Locate the cell with the specified text and output its [X, Y] center coordinate. 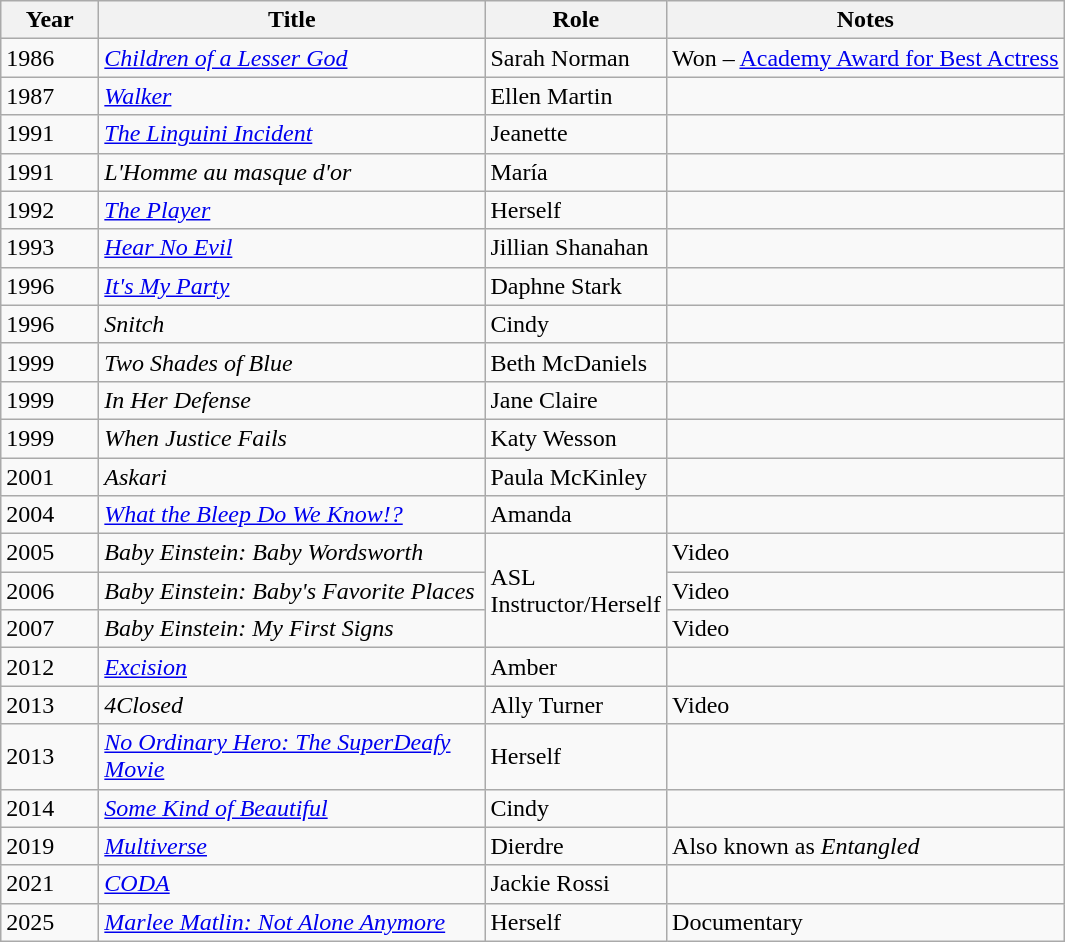
Snitch [292, 324]
Marlee Matlin: Not Alone Anymore [292, 922]
Children of a Lesser God [292, 58]
It's My Party [292, 286]
The Linguini Incident [292, 134]
CODA [292, 884]
1993 [50, 248]
Sarah Norman [576, 58]
Ellen Martin [576, 96]
Jackie Rossi [576, 884]
Amanda [576, 515]
Title [292, 20]
L'Homme au masque d'or [292, 172]
Walker [292, 96]
Won – Academy Award for Best Actress [866, 58]
Notes [866, 20]
Hear No Evil [292, 248]
1986 [50, 58]
2005 [50, 553]
Jane Claire [576, 400]
Also known as Entangled [866, 846]
Askari [292, 477]
Year [50, 20]
2007 [50, 629]
2014 [50, 808]
Paula McKinley [576, 477]
Baby Einstein: Baby Wordsworth [292, 553]
Some Kind of Beautiful [292, 808]
2019 [50, 846]
María [576, 172]
Baby Einstein: My First Signs [292, 629]
What the Bleep Do We Know!? [292, 515]
Amber [576, 667]
Role [576, 20]
No Ordinary Hero: The SuperDeafy Movie [292, 756]
2001 [50, 477]
Baby Einstein: Baby's Favorite Places [292, 591]
2012 [50, 667]
Two Shades of Blue [292, 362]
ASL Instructor/Herself [576, 591]
Daphne Stark [576, 286]
2025 [50, 922]
Dierdre [576, 846]
Katy Wesson [576, 438]
Ally Turner [576, 705]
Beth McDaniels [576, 362]
When Justice Fails [292, 438]
2006 [50, 591]
4Closed [292, 705]
1987 [50, 96]
Documentary [866, 922]
The Player [292, 210]
Jeanette [576, 134]
1992 [50, 210]
Excision [292, 667]
In Her Defense [292, 400]
2004 [50, 515]
Jillian Shanahan [576, 248]
2021 [50, 884]
Multiverse [292, 846]
